Provide the [x, y] coordinate of the cell's center where the given text is located.  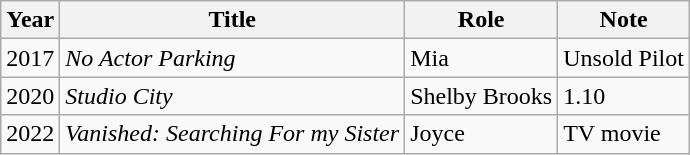
Title [232, 20]
Studio City [232, 96]
Joyce [482, 134]
Shelby Brooks [482, 96]
Year [30, 20]
Unsold Pilot [624, 58]
TV movie [624, 134]
Vanished: Searching For my Sister [232, 134]
2022 [30, 134]
Note [624, 20]
2020 [30, 96]
1.10 [624, 96]
Mia [482, 58]
Role [482, 20]
2017 [30, 58]
No Actor Parking [232, 58]
